Return (X, Y) of the center of cell containing provided text 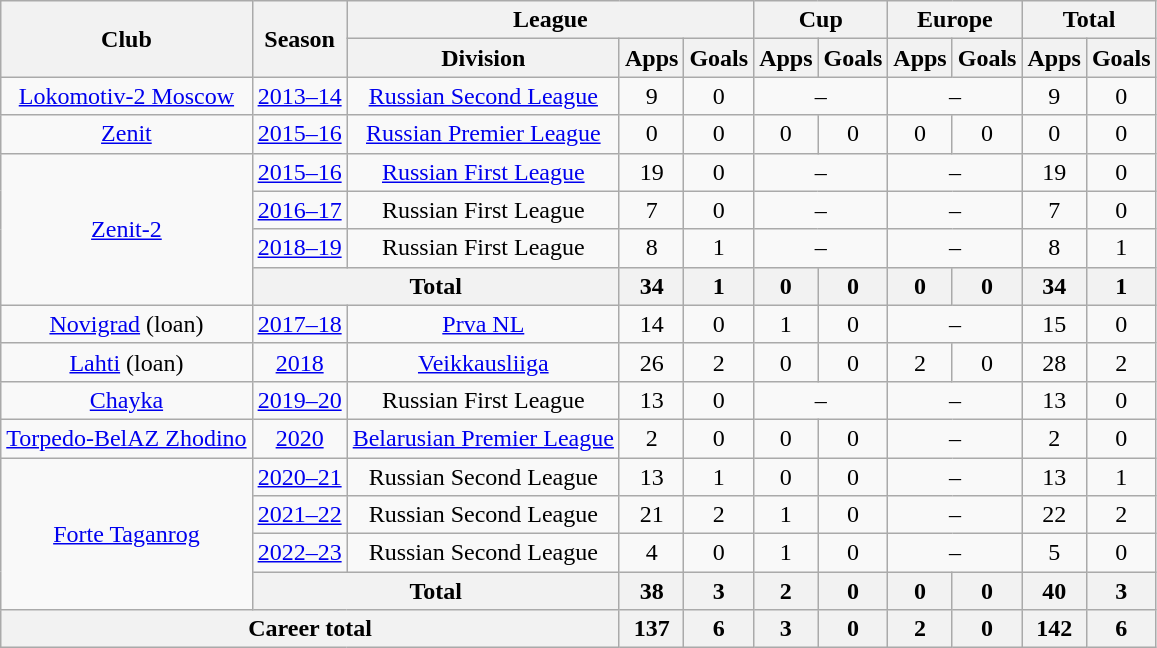
2018–19 (300, 248)
2019–20 (300, 400)
137 (651, 629)
Novigrad (loan) (126, 324)
22 (1054, 515)
4 (651, 553)
Club (126, 39)
26 (651, 362)
2016–17 (300, 210)
2021–22 (300, 515)
2018 (300, 362)
142 (1054, 629)
2020 (300, 438)
21 (651, 515)
28 (1054, 362)
Forte Taganrog (126, 534)
Season (300, 39)
Belarusian Premier League (483, 438)
Lahti (loan) (126, 362)
2022–23 (300, 553)
Zenit-2 (126, 229)
15 (1054, 324)
14 (651, 324)
Career total (310, 629)
Zenit (126, 134)
Cup (821, 20)
Veikkausliiga (483, 362)
Division (483, 58)
38 (651, 591)
2020–21 (300, 477)
40 (1054, 591)
Prva NL (483, 324)
League (550, 20)
Russian Premier League (483, 134)
2017–18 (300, 324)
5 (1054, 553)
2013–14 (300, 96)
Europe (955, 20)
Lokomotiv-2 Moscow (126, 96)
Chayka (126, 400)
Torpedo-BelAZ Zhodino (126, 438)
